From the cell containing the given text, extract its center point as (x, y) coordinate. 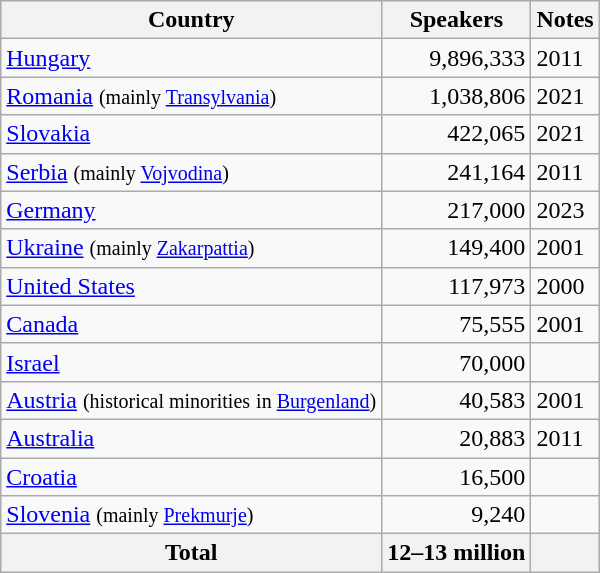
Serbia (mainly Vojvodina) (192, 172)
422,065 (456, 134)
70,000 (456, 362)
Austria (historical minorities in Burgenland) (192, 400)
75,555 (456, 324)
Canada (192, 324)
2000 (565, 286)
Australia (192, 438)
16,500 (456, 477)
United States (192, 286)
Notes (565, 20)
Croatia (192, 477)
117,973 (456, 286)
Country (192, 20)
1,038,806 (456, 96)
149,400 (456, 248)
Slovenia (mainly Prekmurje) (192, 515)
217,000 (456, 210)
Germany (192, 210)
Total (192, 553)
9,896,333 (456, 58)
Israel (192, 362)
12–13 million (456, 553)
40,583 (456, 400)
Hungary (192, 58)
Speakers (456, 20)
20,883 (456, 438)
9,240 (456, 515)
241,164 (456, 172)
Slovakia (192, 134)
Ukraine (mainly Zakarpattia) (192, 248)
2023 (565, 210)
Romania (mainly Transylvania) (192, 96)
